Capture the cell that displays the provided text and extract its [X, Y] central coordinate. 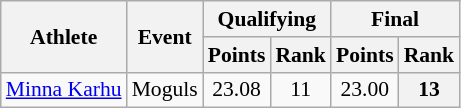
Event [165, 36]
13 [430, 90]
23.08 [237, 90]
23.00 [365, 90]
11 [300, 90]
Qualifying [267, 19]
Athlete [64, 36]
Moguls [165, 90]
Final [395, 19]
Minna Karhu [64, 90]
